Identify which cell holds the provided text, then report its (x, y) central coordinate. 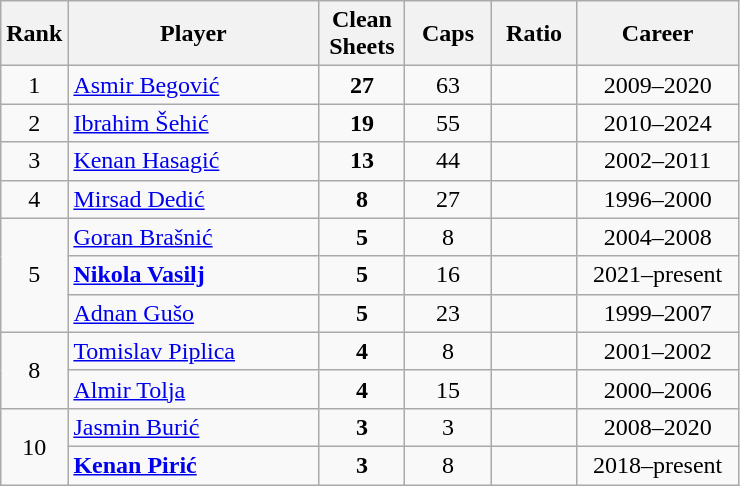
Tomislav Piplica (194, 351)
Jasmin Burić (194, 427)
2010–2024 (658, 123)
2018–present (658, 465)
16 (448, 275)
55 (448, 123)
1996–2000 (658, 199)
1 (34, 85)
Ibrahim Šehić (194, 123)
Goran Brašnić (194, 237)
44 (448, 161)
Caps (448, 34)
10 (34, 446)
2002–2011 (658, 161)
Player (194, 34)
2009–2020 (658, 85)
63 (448, 85)
Rank (34, 34)
CleanSheets (362, 34)
13 (362, 161)
1999–2007 (658, 313)
2 (34, 123)
Career (658, 34)
Asmir Begović (194, 85)
2000–2006 (658, 389)
2008–2020 (658, 427)
15 (448, 389)
19 (362, 123)
Ratio (534, 34)
2021–present (658, 275)
2004–2008 (658, 237)
Kenan Hasagić (194, 161)
2001–2002 (658, 351)
Nikola Vasilj (194, 275)
Adnan Gušo (194, 313)
Almir Tolja (194, 389)
Mirsad Dedić (194, 199)
Kenan Pirić (194, 465)
23 (448, 313)
